Identify which cell holds the provided text, then report its [X, Y] central coordinate. 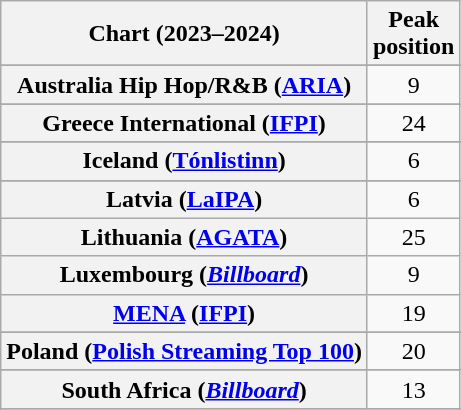
13 [413, 389]
19 [413, 313]
Greece International (IFPI) [184, 123]
Iceland (Tónlistinn) [184, 161]
Luxembourg (Billboard) [184, 275]
Australia Hip Hop/R&B (ARIA) [184, 85]
Lithuania (AGATA) [184, 237]
South Africa (Billboard) [184, 389]
MENA (IFPI) [184, 313]
Latvia (LaIPA) [184, 199]
Chart (2023–2024) [184, 34]
Poland (Polish Streaming Top 100) [184, 351]
24 [413, 123]
25 [413, 237]
Peakposition [413, 34]
20 [413, 351]
